Return the (X, Y) coordinate for the center point of the cell that contains the specified text.  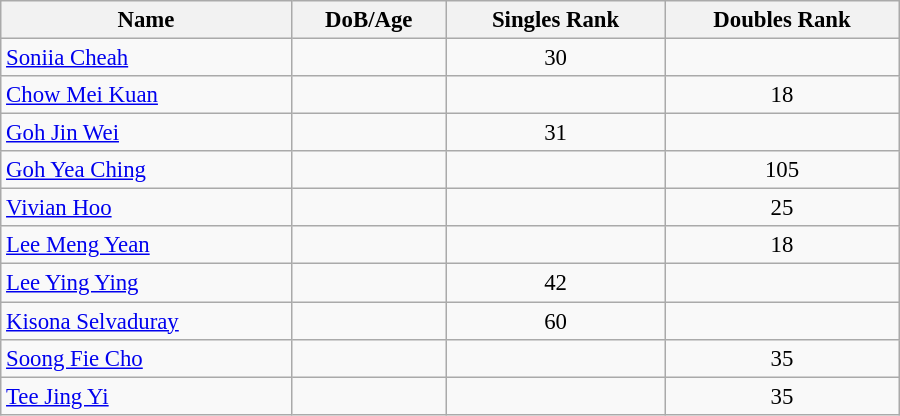
Soniia Cheah (146, 58)
105 (782, 170)
Singles Rank (555, 20)
60 (555, 321)
Name (146, 20)
Goh Jin Wei (146, 133)
DoB/Age (368, 20)
42 (555, 283)
Goh Yea Ching (146, 170)
31 (555, 133)
Kisona Selvaduray (146, 321)
Tee Jing Yi (146, 396)
Vivian Hoo (146, 208)
Soong Fie Cho (146, 358)
30 (555, 58)
Lee Meng Yean (146, 245)
Doubles Rank (782, 20)
Lee Ying Ying (146, 283)
25 (782, 208)
Chow Mei Kuan (146, 95)
